Search for the cell housing the specified text and yield its (X, Y) center coordinate. 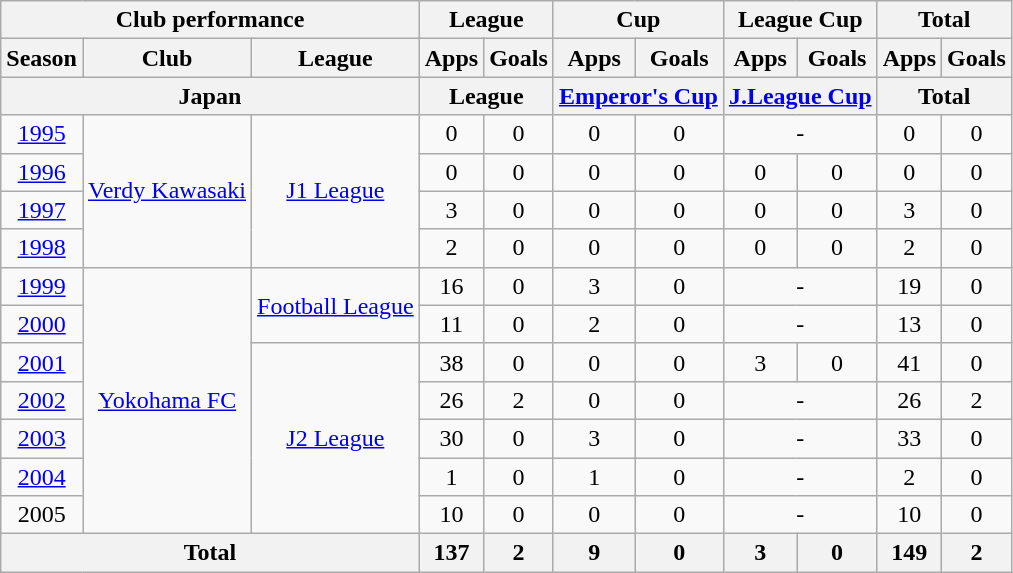
2005 (42, 515)
19 (909, 286)
League Cup (800, 20)
1999 (42, 286)
137 (451, 553)
Emperor's Cup (638, 96)
Verdy Kawasaki (166, 191)
41 (909, 362)
1997 (42, 210)
2004 (42, 477)
16 (451, 286)
30 (451, 438)
1996 (42, 172)
2000 (42, 324)
9 (594, 553)
2003 (42, 438)
33 (909, 438)
2001 (42, 362)
Japan (210, 96)
149 (909, 553)
Club (166, 58)
Cup (638, 20)
Club performance (210, 20)
38 (451, 362)
J1 League (336, 191)
1998 (42, 248)
Season (42, 58)
2002 (42, 400)
1995 (42, 134)
Yokohama FC (166, 400)
J2 League (336, 438)
Football League (336, 305)
11 (451, 324)
13 (909, 324)
J.League Cup (800, 96)
